Determine the [x, y] coordinate at the center of the cell enclosing the given text.  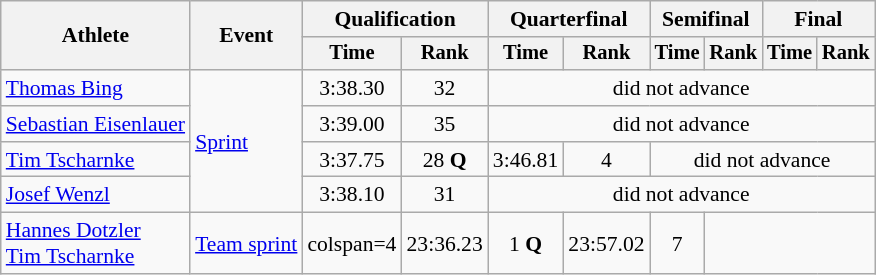
28 Q [444, 160]
Semifinal [706, 19]
Sebastian Eisenlauer [96, 124]
Qualification [394, 19]
23:57.02 [606, 244]
35 [444, 124]
Tim Tscharnke [96, 160]
Thomas Bing [96, 88]
Josef Wenzl [96, 195]
Team sprint [246, 244]
23:36.23 [444, 244]
Event [246, 36]
Quarterfinal [569, 19]
Sprint [246, 141]
3:38.10 [352, 195]
32 [444, 88]
Athlete [96, 36]
Final [818, 19]
7 [678, 244]
3:46.81 [526, 160]
4 [606, 160]
3:37.75 [352, 160]
1 Q [526, 244]
3:38.30 [352, 88]
3:39.00 [352, 124]
31 [444, 195]
Hannes DotzlerTim Tscharnke [96, 244]
colspan=4 [352, 244]
